Detect which cell encompasses the target text, then output its [X, Y] center coordinate. 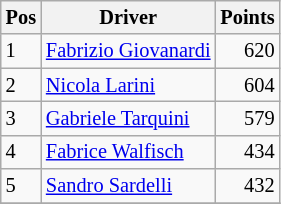
5 [21, 186]
434 [247, 152]
Nicola Larini [128, 85]
432 [247, 186]
Gabriele Tarquini [128, 118]
Fabrizio Giovanardi [128, 51]
620 [247, 51]
Driver [128, 17]
3 [21, 118]
Fabrice Walfisch [128, 152]
1 [21, 51]
Points [247, 17]
579 [247, 118]
4 [21, 152]
604 [247, 85]
Sandro Sardelli [128, 186]
2 [21, 85]
Pos [21, 17]
